Search for the cell housing the specified text and yield its [x, y] center coordinate. 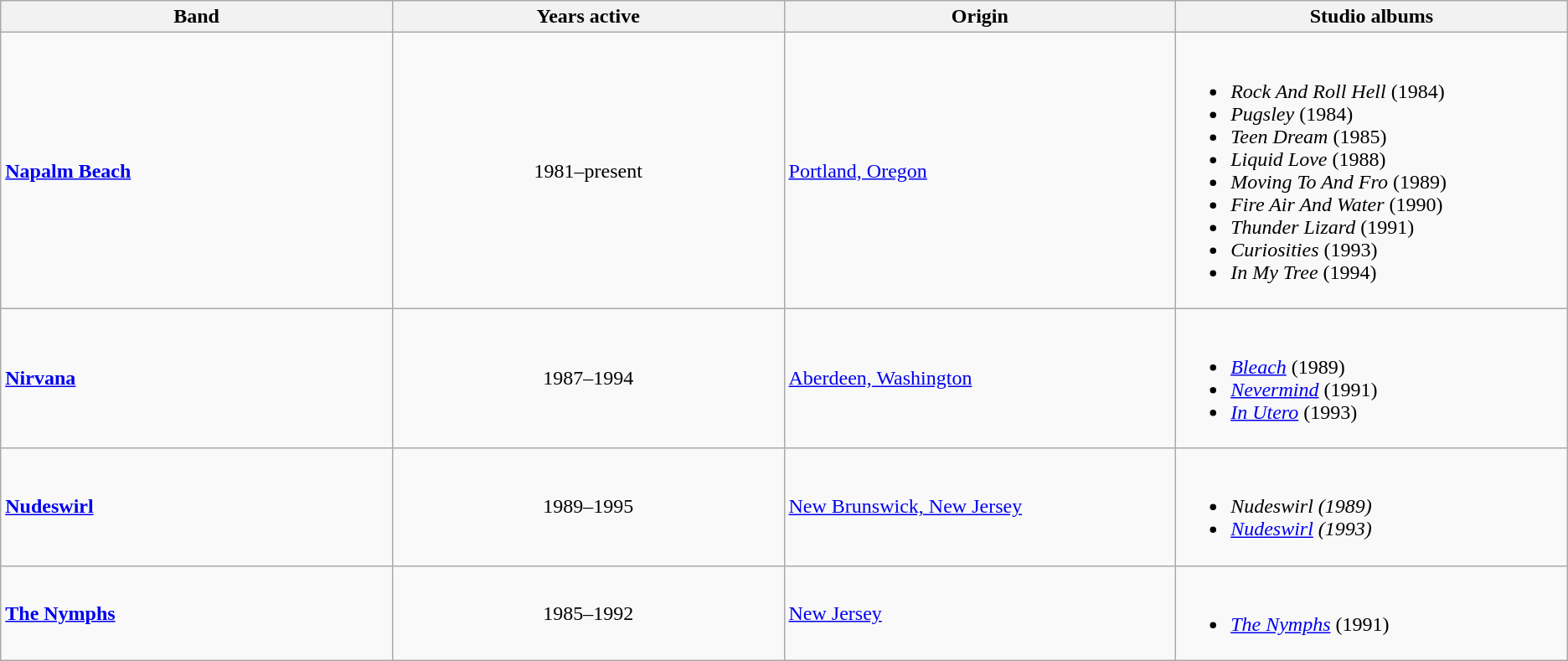
Studio albums [1372, 17]
Napalm Beach [197, 171]
New Jersey [980, 613]
1985–1992 [588, 613]
The Nymphs (1991) [1372, 613]
1981–present [588, 171]
Aberdeen, Washington [980, 379]
Nudeswirl [197, 507]
Nudeswirl (1989)Nudeswirl (1993) [1372, 507]
Years active [588, 17]
The Nymphs [197, 613]
Bleach (1989)Nevermind (1991)In Utero (1993) [1372, 379]
New Brunswick, New Jersey [980, 507]
1989–1995 [588, 507]
1987–1994 [588, 379]
Origin [980, 17]
Nirvana [197, 379]
Portland, Oregon [980, 171]
Band [197, 17]
